For the text-containing cell, return its midpoint in [X, Y] coordinate format. 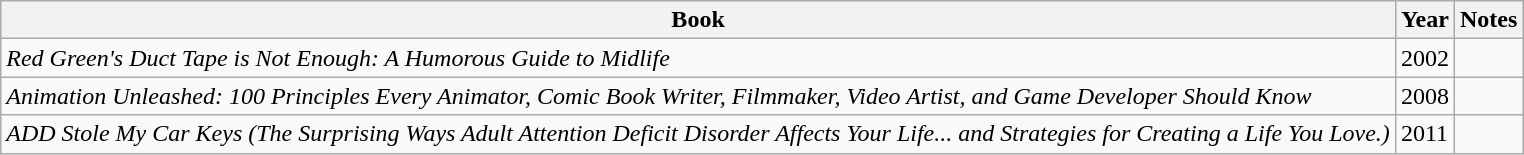
Year [1424, 20]
2011 [1424, 134]
Book [698, 20]
Red Green's Duct Tape is Not Enough: A Humorous Guide to Midlife [698, 58]
ADD Stole My Car Keys (The Surprising Ways Adult Attention Deficit Disorder Affects Your Life... and Strategies for Creating a Life You Love.) [698, 134]
2008 [1424, 96]
2002 [1424, 58]
Animation Unleashed: 100 Principles Every Animator, Comic Book Writer, Filmmaker, Video Artist, and Game Developer Should Know [698, 96]
Notes [1488, 20]
